For the text-containing cell, return its midpoint in (X, Y) coordinate format. 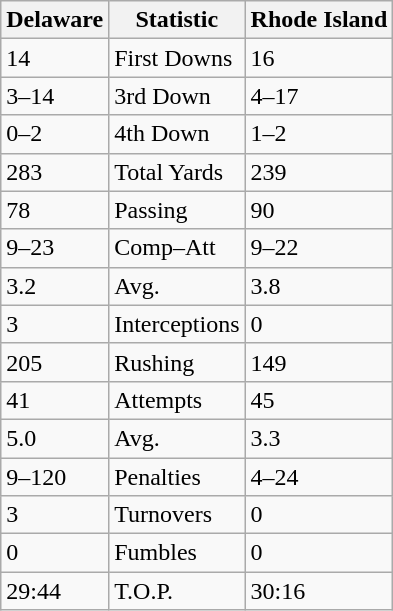
16 (319, 58)
T.O.P. (177, 591)
4–24 (319, 477)
1–2 (319, 134)
Total Yards (177, 172)
4th Down (177, 134)
78 (55, 210)
Penalties (177, 477)
Fumbles (177, 553)
41 (55, 400)
Rhode Island (319, 20)
Interceptions (177, 324)
205 (55, 362)
Statistic (177, 20)
149 (319, 362)
3.2 (55, 286)
9–23 (55, 248)
29:44 (55, 591)
Comp–Att (177, 248)
First Downs (177, 58)
9–120 (55, 477)
3rd Down (177, 96)
30:16 (319, 591)
3.8 (319, 286)
4–17 (319, 96)
Attempts (177, 400)
283 (55, 172)
Delaware (55, 20)
3–14 (55, 96)
Turnovers (177, 515)
239 (319, 172)
Passing (177, 210)
90 (319, 210)
Rushing (177, 362)
5.0 (55, 438)
14 (55, 58)
45 (319, 400)
0–2 (55, 134)
9–22 (319, 248)
3.3 (319, 438)
